Search for the cell housing the specified text and yield its [x, y] center coordinate. 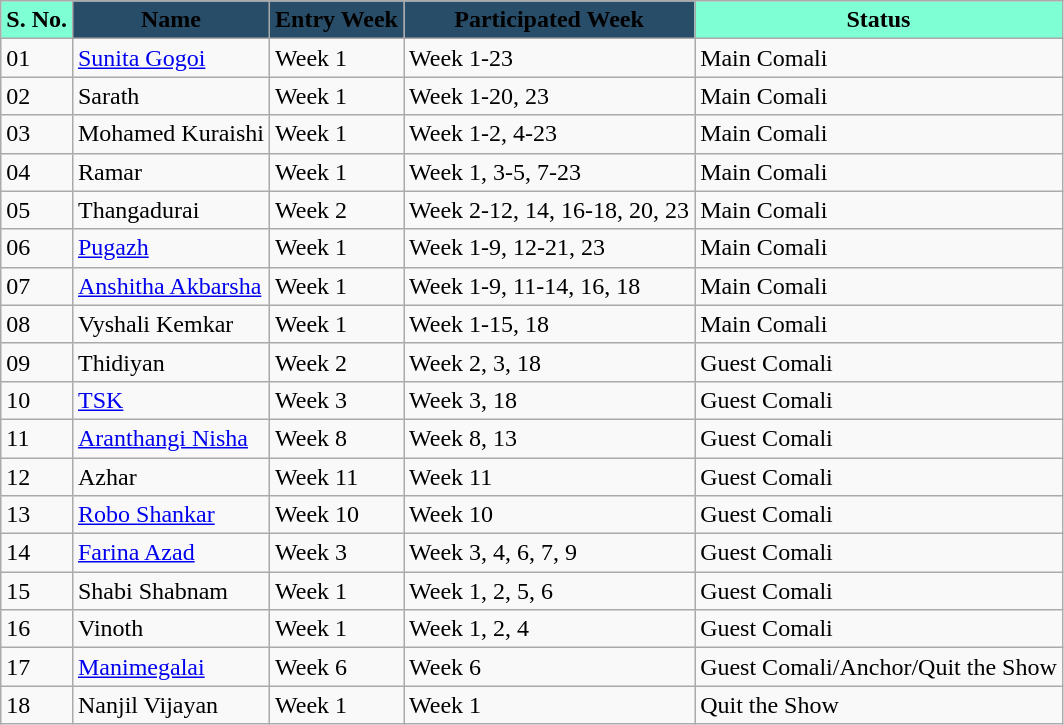
Entry Week [337, 20]
Week 8, 13 [550, 438]
Azhar [170, 477]
Vyshali Kemkar [170, 324]
Week 1-15, 18 [550, 324]
02 [37, 96]
06 [37, 248]
17 [37, 667]
Participated Week [550, 20]
Manimegalai [170, 667]
Week 1-9, 11-14, 16, 18 [550, 286]
Farina Azad [170, 553]
13 [37, 515]
Name [170, 20]
04 [37, 172]
Week 2-12, 14, 16-18, 20, 23 [550, 210]
Thidiyan [170, 362]
03 [37, 134]
14 [37, 553]
Anshitha Akbarsha [170, 286]
15 [37, 591]
18 [37, 705]
16 [37, 629]
08 [37, 324]
Week 1, 2, 4 [550, 629]
Week 1-9, 12-21, 23 [550, 248]
Sunita Gogoi [170, 58]
Week 3, 4, 6, 7, 9 [550, 553]
09 [37, 362]
Aranthangi Nisha [170, 438]
Week 1-23 [550, 58]
Week 3, 18 [550, 400]
Week 1-20, 23 [550, 96]
Week 2, 3, 18 [550, 362]
Status [879, 20]
Pugazh [170, 248]
Mohamed Kuraishi [170, 134]
Week 1-2, 4-23 [550, 134]
10 [37, 400]
Week 1, 3-5, 7-23 [550, 172]
01 [37, 58]
TSK [170, 400]
Shabi Shabnam [170, 591]
05 [37, 210]
Ramar [170, 172]
Vinoth [170, 629]
Thangadurai [170, 210]
Week 1, 2, 5, 6 [550, 591]
07 [37, 286]
Week 8 [337, 438]
Robo Shankar [170, 515]
S. No. [37, 20]
11 [37, 438]
Sarath [170, 96]
12 [37, 477]
Guest Comali/Anchor/Quit the Show [879, 667]
Nanjil Vijayan [170, 705]
Quit the Show [879, 705]
